Return the (X, Y) coordinate for the center point of the cell that contains the specified text.  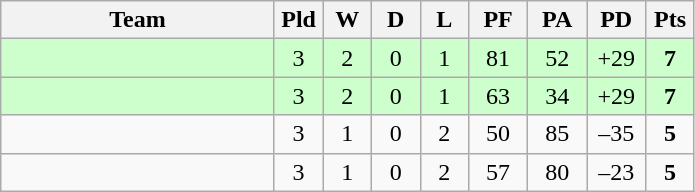
52 (558, 58)
L (444, 20)
81 (498, 58)
80 (558, 172)
85 (558, 134)
PF (498, 20)
50 (498, 134)
–35 (616, 134)
Pts (670, 20)
57 (498, 172)
Team (138, 20)
63 (498, 96)
W (348, 20)
D (396, 20)
34 (558, 96)
–23 (616, 172)
Pld (298, 20)
PA (558, 20)
PD (616, 20)
